Find where the given text appears and provide that cell's center as [X, Y] coordinate. 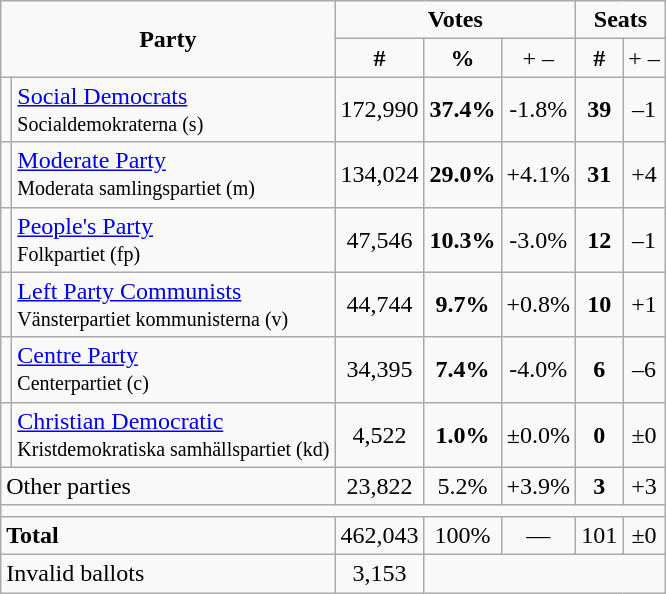
10.3% [462, 240]
100% [462, 535]
+3 [644, 486]
Total [168, 535]
+4 [644, 174]
Other parties [168, 486]
Invalid ballots [168, 573]
+1 [644, 304]
31 [600, 174]
34,395 [380, 370]
+0.8% [538, 304]
3 [600, 486]
6 [600, 370]
Votes [456, 20]
Left Party CommunistsVänsterpartiet kommunisterna (v) [174, 304]
1.0% [462, 434]
4,522 [380, 434]
44,744 [380, 304]
+3.9% [538, 486]
23,822 [380, 486]
7.4% [462, 370]
462,043 [380, 535]
39 [600, 110]
Social DemocratsSocialdemokraterna (s) [174, 110]
47,546 [380, 240]
Christian DemocraticKristdemokratiska samhällspartiet (kd) [174, 434]
9.7% [462, 304]
Party [168, 39]
101 [600, 535]
0 [600, 434]
Centre PartyCenterpartiet (c) [174, 370]
+4.1% [538, 174]
29.0% [462, 174]
5.2% [462, 486]
134,024 [380, 174]
— [538, 535]
-1.8% [538, 110]
-3.0% [538, 240]
People's PartyFolkpartiet (fp) [174, 240]
Seats [621, 20]
% [462, 58]
12 [600, 240]
±0.0% [538, 434]
3,153 [380, 573]
10 [600, 304]
37.4% [462, 110]
-4.0% [538, 370]
–6 [644, 370]
172,990 [380, 110]
Moderate PartyModerata samlingspartiet (m) [174, 174]
